Search for the cell housing the specified text and yield its [X, Y] center coordinate. 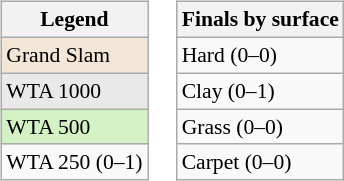
Legend [74, 20]
Grand Slam [74, 55]
Finals by surface [260, 20]
WTA 250 (0–1) [74, 162]
WTA 1000 [74, 91]
Hard (0–0) [260, 55]
Clay (0–1) [260, 91]
Grass (0–0) [260, 127]
Carpet (0–0) [260, 162]
WTA 500 [74, 127]
